Return the [x, y] coordinate for the center point of the cell that contains the specified text.  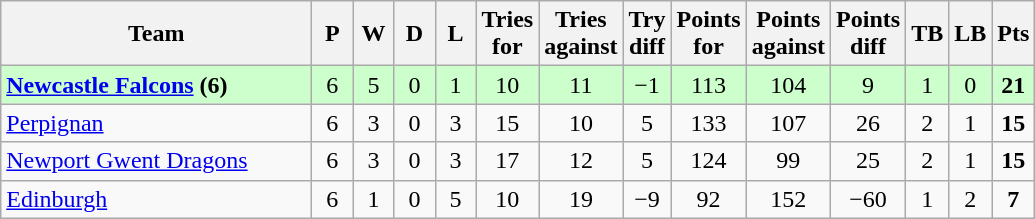
Try diff [647, 34]
Edinburgh [156, 199]
21 [1014, 85]
17 [508, 161]
Tries for [508, 34]
−60 [868, 199]
107 [788, 123]
−1 [647, 85]
Points for [708, 34]
D [414, 34]
92 [708, 199]
Pts [1014, 34]
26 [868, 123]
Points against [788, 34]
7 [1014, 199]
11 [581, 85]
LB [970, 34]
152 [788, 199]
L [456, 34]
99 [788, 161]
133 [708, 123]
Team [156, 34]
−9 [647, 199]
124 [708, 161]
P [332, 34]
W [374, 34]
Perpignan [156, 123]
19 [581, 199]
9 [868, 85]
Points diff [868, 34]
Newport Gwent Dragons [156, 161]
25 [868, 161]
Newcastle Falcons (6) [156, 85]
12 [581, 161]
TB [928, 34]
113 [708, 85]
104 [788, 85]
Tries against [581, 34]
